Provide the [x, y] coordinate of the cell's center where the given text is located.  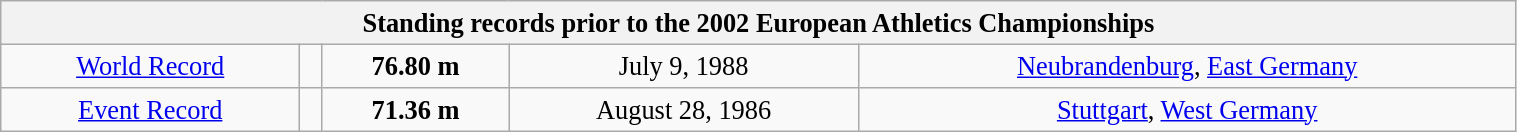
July 9, 1988 [684, 66]
World Record [150, 66]
76.80 m [416, 66]
Event Record [150, 109]
71.36 m [416, 109]
Stuttgart, West Germany [1187, 109]
Neubrandenburg, East Germany [1187, 66]
August 28, 1986 [684, 109]
Standing records prior to the 2002 European Athletics Championships [758, 22]
